Search for the cell housing the specified text and yield its (x, y) center coordinate. 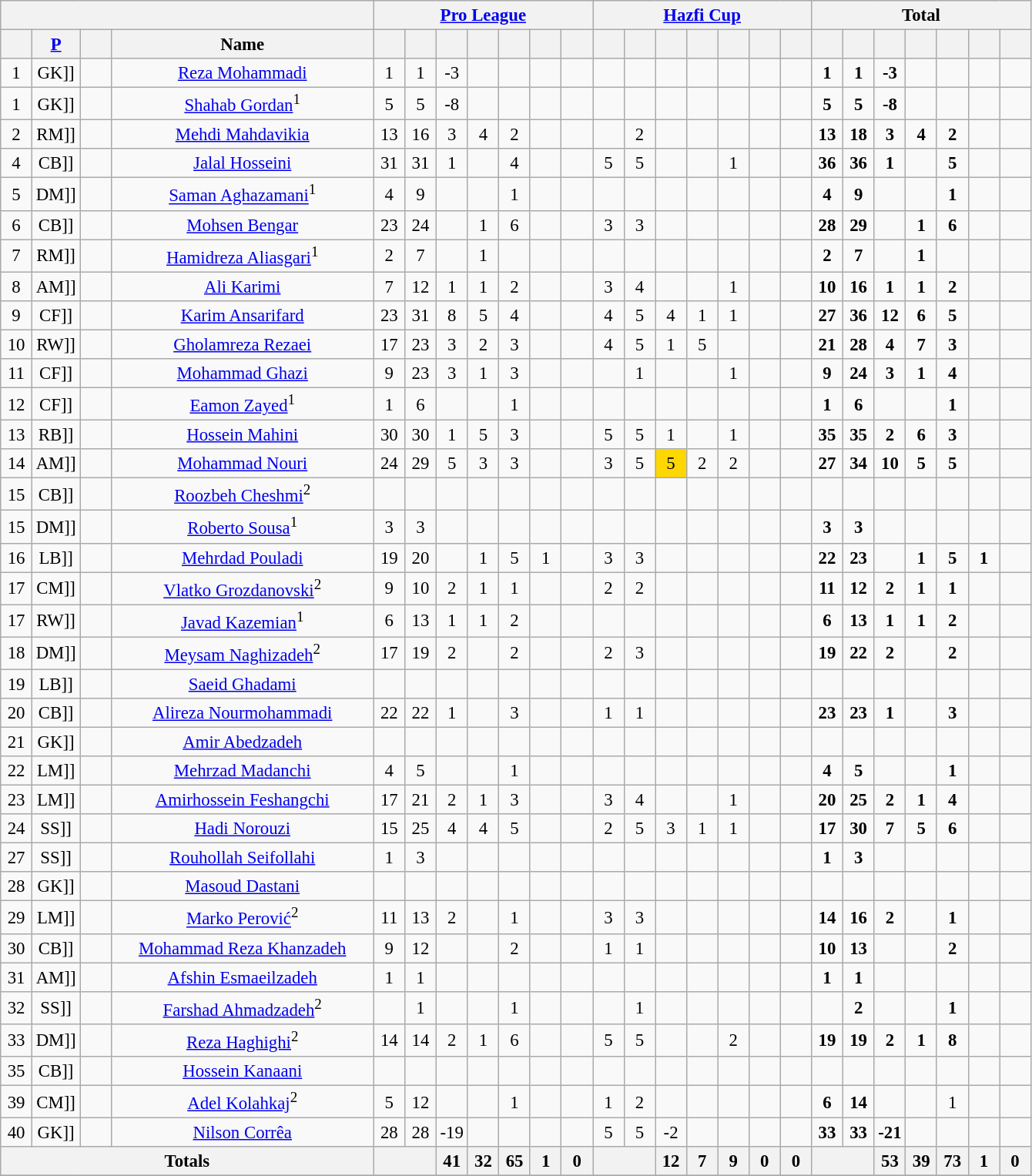
P (55, 45)
Farshad Ahmadzadeh2 (242, 1007)
Reza Haghighi2 (242, 1040)
Amirhossein Feshangchi (242, 800)
Ali Karimi (242, 286)
Afshin Esmaeilzadeh (242, 977)
Alireza Nourmohammadi (242, 713)
-2 (672, 1133)
-19 (451, 1133)
Reza Mohammadi (242, 73)
Roberto Sousa1 (242, 527)
Roozbeh Cheshmi2 (242, 494)
Name (242, 45)
Marko Perović2 (242, 917)
Hadi Norouzi (242, 829)
Jalal Hosseini (242, 164)
41 (451, 1161)
Amir Abedzadeh (242, 742)
Mehrzad Madanchi (242, 771)
Mohsen Bengar (242, 225)
Pro League (484, 15)
Mohammad Nouri (242, 464)
Karim Ansarifard (242, 316)
65 (514, 1161)
Rouhollah Seifollahi (242, 858)
Shahab Gordan1 (242, 104)
Eamon Zayed1 (242, 404)
Hossein Mahini (242, 435)
-21 (890, 1133)
Saman Aghazamani1 (242, 194)
RB]] (55, 435)
Mohammad Ghazi (242, 374)
Adel Kolahkaj2 (242, 1101)
40 (17, 1133)
Nilson Corrêa (242, 1133)
Totals (187, 1161)
53 (890, 1161)
Vlatko Grozdanovski2 (242, 588)
Hazfi Cup (702, 15)
Saeid Ghadami (242, 684)
Total (921, 15)
Mehrdad Pouladi (242, 558)
Gholamreza Rezaei (242, 344)
Hamidreza Aliasgari1 (242, 256)
Masoud Dastani (242, 886)
34 (858, 464)
Mehdi Mahdavikia (242, 135)
73 (952, 1161)
Mohammad Reza Khanzadeh (242, 948)
Hossein Kanaani (242, 1071)
Meysam Naghizadeh2 (242, 653)
Javad Kazemian1 (242, 621)
